Scan for the cell matching the given text and deliver its (x, y) coordinate at center. 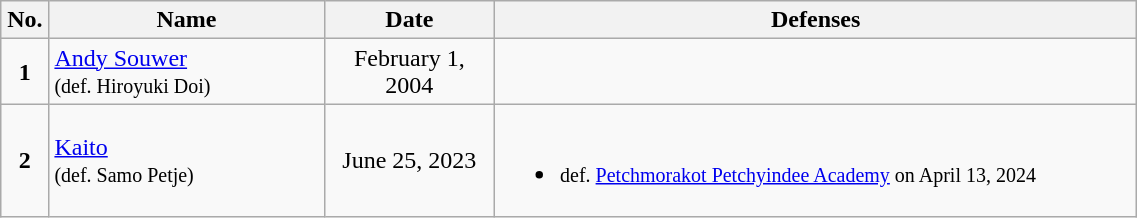
Name (186, 20)
def. Petchmorakot Petchyindee Academy on April 13, 2024 (816, 160)
Defenses (816, 20)
Andy Souwer(def. Hiroyuki Doi) (186, 72)
June 25, 2023 (409, 160)
2 (25, 160)
February 1, 2004 (409, 72)
No. (25, 20)
Kaito(def. Samo Petje) (186, 160)
Date (409, 20)
1 (25, 72)
